Provide the (X, Y) coordinate of the cell's center where the given text is located.  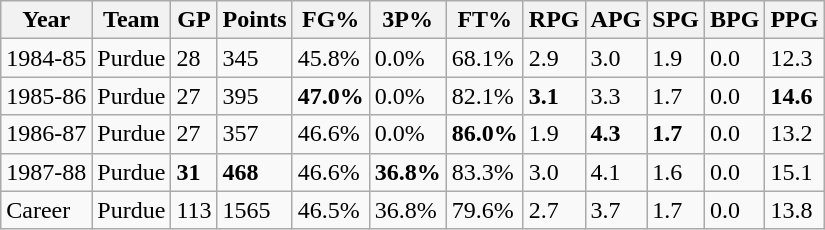
1986-87 (46, 134)
345 (254, 58)
468 (254, 172)
4.3 (616, 134)
3P% (408, 20)
GP (194, 20)
Points (254, 20)
RPG (554, 20)
14.6 (794, 96)
1985-86 (46, 96)
2.7 (554, 210)
82.1% (484, 96)
SPG (676, 20)
1565 (254, 210)
68.1% (484, 58)
47.0% (330, 96)
1987-88 (46, 172)
13.8 (794, 210)
Team (132, 20)
FT% (484, 20)
APG (616, 20)
3.3 (616, 96)
BPG (735, 20)
45.8% (330, 58)
86.0% (484, 134)
4.1 (616, 172)
395 (254, 96)
3.7 (616, 210)
13.2 (794, 134)
Year (46, 20)
1.6 (676, 172)
46.5% (330, 210)
2.9 (554, 58)
113 (194, 210)
79.6% (484, 210)
1984-85 (46, 58)
Career (46, 210)
FG% (330, 20)
15.1 (794, 172)
357 (254, 134)
PPG (794, 20)
83.3% (484, 172)
31 (194, 172)
12.3 (794, 58)
3.1 (554, 96)
28 (194, 58)
